From the cell containing the given text, extract its center point as (x, y) coordinate. 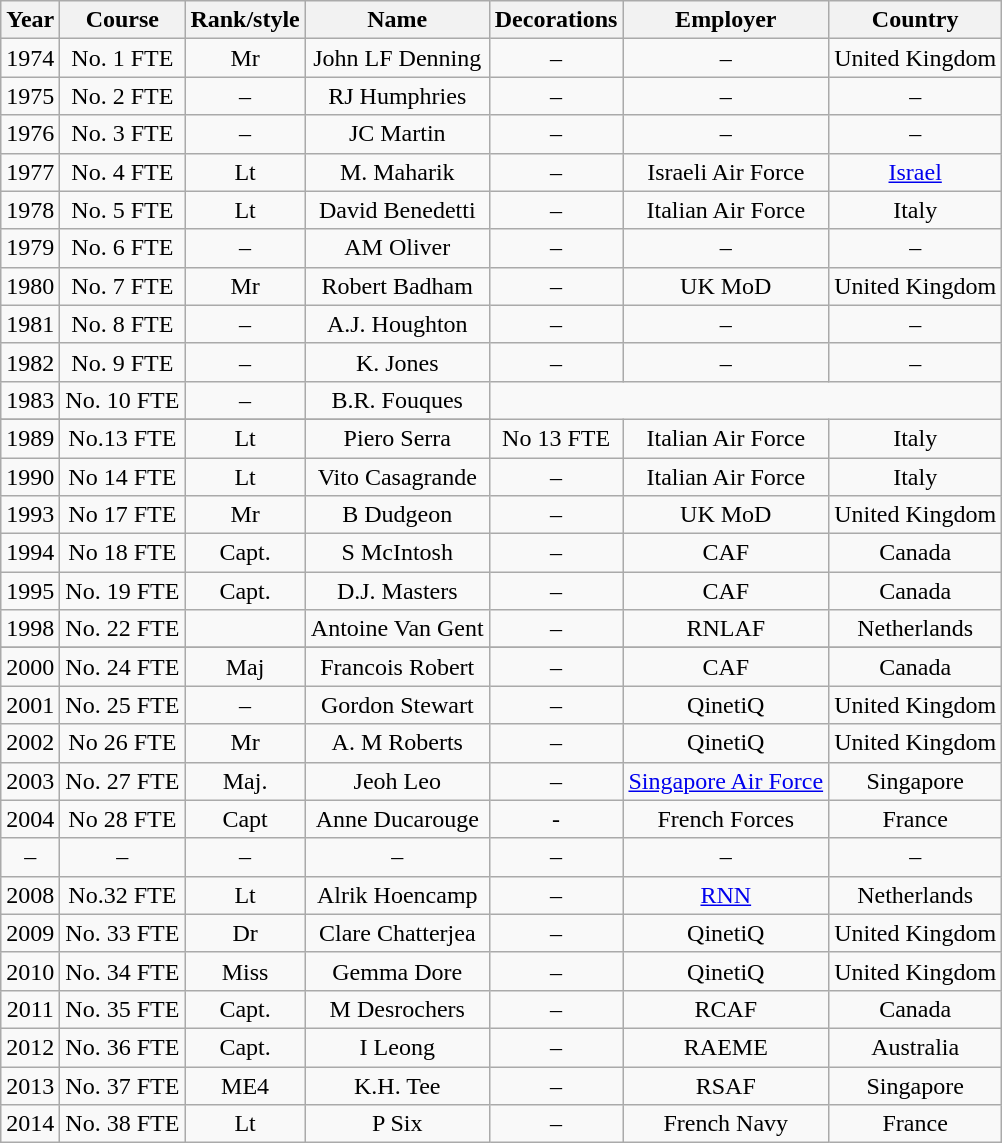
1982 (30, 362)
1975 (30, 96)
- (556, 819)
1994 (30, 553)
1979 (30, 248)
1998 (30, 629)
M. Maharik (397, 172)
2001 (30, 705)
JC Martin (397, 134)
No. 5 FTE (122, 210)
No. 37 FTE (122, 1085)
2014 (30, 1124)
2013 (30, 1085)
Decorations (556, 20)
No. 35 FTE (122, 1009)
Maj (245, 667)
Francois Robert (397, 667)
Name (397, 20)
1980 (30, 286)
1993 (30, 515)
No. 33 FTE (122, 933)
John LF Denning (397, 58)
Country (916, 20)
Course (122, 20)
K.H. Tee (397, 1085)
AM Oliver (397, 248)
Vito Casagrande (397, 477)
1989 (30, 438)
Gemma Dore (397, 971)
Anne Ducarouge (397, 819)
No. 22 FTE (122, 629)
Antoine Van Gent (397, 629)
French Navy (726, 1124)
No. 19 FTE (122, 591)
K. Jones (397, 362)
No. 1 FTE (122, 58)
No. 2 FTE (122, 96)
David Benedetti (397, 210)
No. 25 FTE (122, 705)
M Desrochers (397, 1009)
1977 (30, 172)
2012 (30, 1047)
No. 6 FTE (122, 248)
1990 (30, 477)
No. 7 FTE (122, 286)
Jeoh Leo (397, 781)
P Six (397, 1124)
2009 (30, 933)
1978 (30, 210)
2003 (30, 781)
Australia (916, 1047)
1983 (30, 400)
Robert Badham (397, 286)
Alrik Hoencamp (397, 895)
Israel (916, 172)
D.J. Masters (397, 591)
1976 (30, 134)
2011 (30, 1009)
ME4 (245, 1085)
No. 3 FTE (122, 134)
A. M Roberts (397, 743)
RNN (726, 895)
Israeli Air Force (726, 172)
1995 (30, 591)
No. 36 FTE (122, 1047)
1974 (30, 58)
RSAF (726, 1085)
Singapore Air Force (726, 781)
2000 (30, 667)
I Leong (397, 1047)
No. 24 FTE (122, 667)
RJ Humphries (397, 96)
No 13 FTE (556, 438)
No.13 FTE (122, 438)
Employer (726, 20)
2004 (30, 819)
A.J. Houghton (397, 324)
No.32 FTE (122, 895)
2008 (30, 895)
2002 (30, 743)
S McIntosh (397, 553)
Rank/style (245, 20)
Gordon Stewart (397, 705)
Capt (245, 819)
No 18 FTE (122, 553)
1981 (30, 324)
No. 38 FTE (122, 1124)
No 28 FTE (122, 819)
Dr (245, 933)
Miss (245, 971)
Piero Serra (397, 438)
RAEME (726, 1047)
No 14 FTE (122, 477)
No 17 FTE (122, 515)
No. 34 FTE (122, 971)
No 26 FTE (122, 743)
RCAF (726, 1009)
French Forces (726, 819)
B Dudgeon (397, 515)
B.R. Fouques (397, 400)
Clare Chatterjea (397, 933)
2010 (30, 971)
No. 8 FTE (122, 324)
No. 27 FTE (122, 781)
No. 4 FTE (122, 172)
No. 10 FTE (122, 400)
RNLAF (726, 629)
Maj. (245, 781)
No. 9 FTE (122, 362)
Year (30, 20)
